Find where the given text appears and provide that cell's center as (x, y) coordinate. 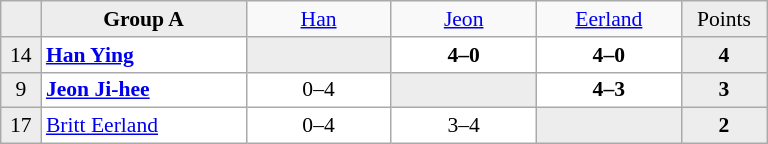
2 (724, 126)
Group A (144, 19)
Points (724, 19)
4–3 (608, 90)
4 (724, 55)
14 (21, 55)
3–4 (464, 126)
Han Ying (144, 55)
3 (724, 90)
17 (21, 126)
9 (21, 90)
Britt Eerland (144, 126)
Jeon (464, 19)
Eerland (608, 19)
Jeon Ji-hee (144, 90)
Han (318, 19)
